Return the (X, Y) coordinate for the center point of the cell that contains the specified text.  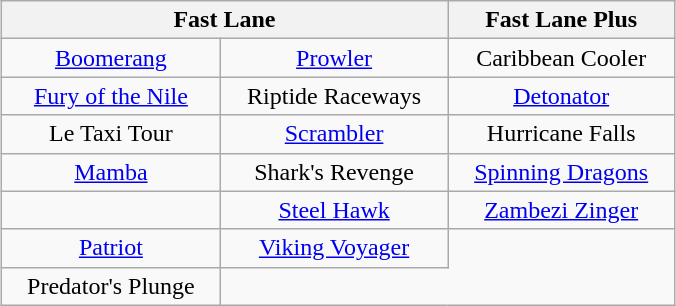
Patriot (110, 248)
Boomerang (110, 58)
Fury of the Nile (110, 96)
Detonator (562, 96)
Shark's Revenge (334, 172)
Spinning Dragons (562, 172)
Steel Hawk (334, 210)
Predator's Plunge (110, 286)
Fast Lane Plus (562, 20)
Caribbean Cooler (562, 58)
Zambezi Zinger (562, 210)
Le Taxi Tour (110, 134)
Hurricane Falls (562, 134)
Riptide Raceways (334, 96)
Fast Lane (224, 20)
Viking Voyager (334, 248)
Scrambler (334, 134)
Mamba (110, 172)
Prowler (334, 58)
